From the cell containing the given text, extract its center point as [X, Y] coordinate. 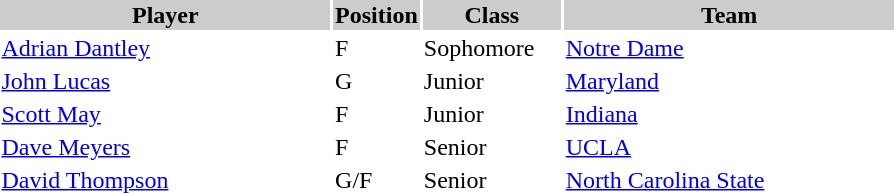
Player [166, 15]
Dave Meyers [166, 147]
G [377, 81]
UCLA [729, 147]
Team [729, 15]
Sophomore [492, 48]
Class [492, 15]
Maryland [729, 81]
Adrian Dantley [166, 48]
Senior [492, 147]
Indiana [729, 114]
Position [377, 15]
Scott May [166, 114]
Notre Dame [729, 48]
John Lucas [166, 81]
